Return the (x, y) coordinate for the center point of the cell that contains the specified text.  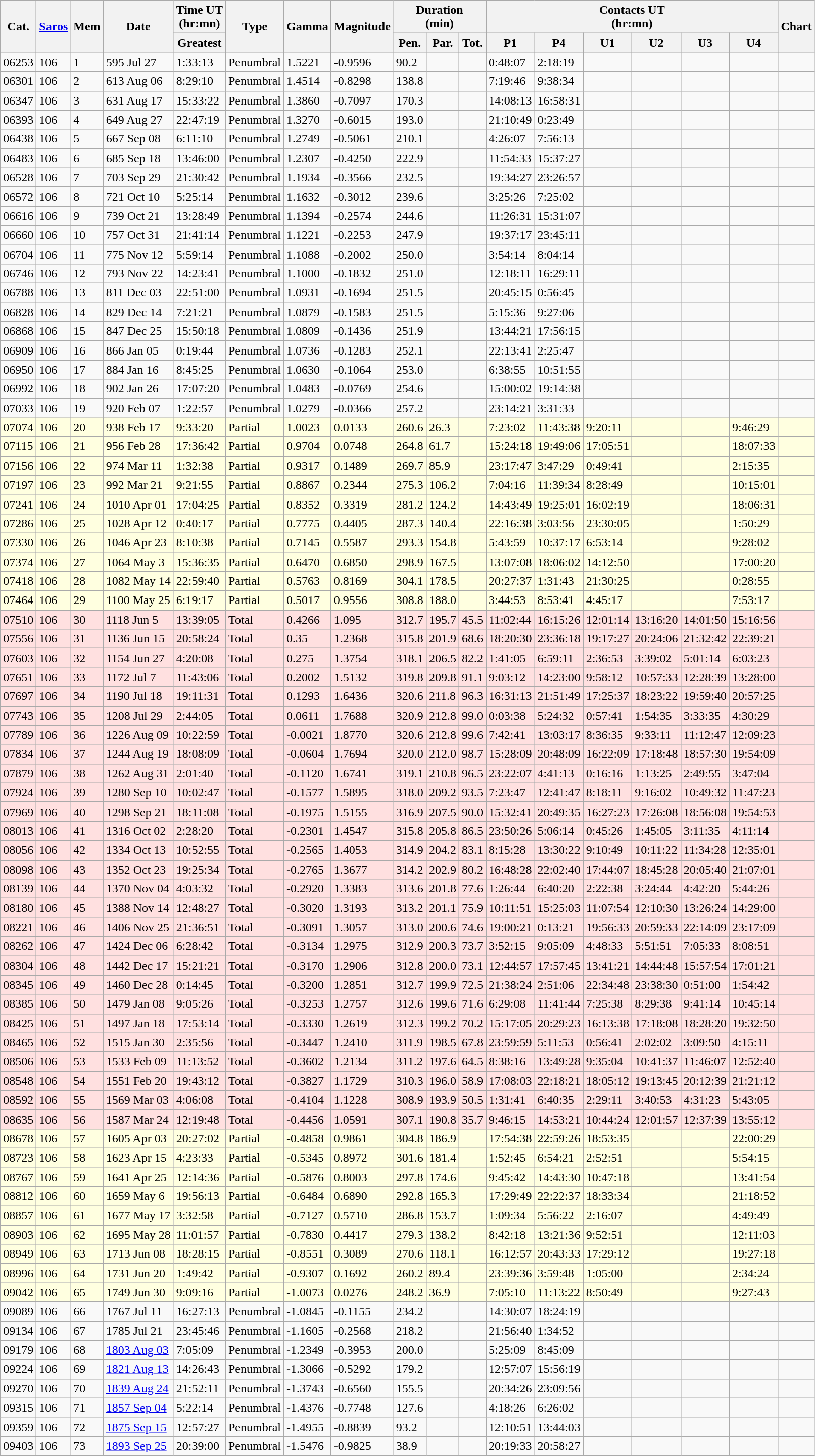
73 (87, 1446)
298.9 (409, 562)
38.9 (409, 1446)
5:54:15 (754, 1158)
251.9 (409, 331)
06528 (18, 177)
15:28:09 (510, 754)
8:36:35 (607, 735)
0.8352 (308, 504)
Tot. (472, 43)
98.7 (472, 754)
09359 (18, 1427)
0:56:45 (559, 293)
-0.3170 (308, 966)
23:45:46 (199, 1331)
69 (87, 1369)
18 (87, 389)
17:07:20 (199, 389)
8:29:10 (199, 81)
1587 Mar 24 (138, 1119)
260.2 (409, 1273)
-0.8839 (362, 1427)
310.3 (409, 1081)
179.2 (409, 1369)
9:38:34 (559, 81)
8:38:16 (510, 1062)
Contacts UT(hr:mn) (632, 17)
1569 Mar 03 (138, 1100)
22:59:26 (559, 1138)
1.3383 (362, 889)
18:08:09 (199, 754)
1.7688 (362, 716)
-0.3200 (308, 985)
06746 (18, 274)
196.0 (443, 1081)
61 (87, 1216)
-0.1832 (362, 274)
22:34:48 (607, 985)
10:52:55 (199, 850)
20:48:09 (559, 754)
1803 Aug 03 (138, 1350)
72.5 (472, 985)
16:27:13 (199, 1312)
757 Oct 31 (138, 235)
99.6 (472, 735)
57 (87, 1138)
23:09:56 (559, 1388)
17:57:45 (559, 966)
15:57:54 (705, 966)
13:16:20 (656, 620)
-0.9825 (362, 1446)
8:18:11 (607, 792)
0.8169 (362, 581)
1.3057 (362, 927)
-0.9596 (362, 62)
1767 Jul 11 (138, 1312)
6:40:35 (559, 1100)
-0.3091 (308, 927)
Date (138, 26)
-0.5345 (308, 1158)
20:27:37 (510, 581)
10:41:37 (656, 1062)
0.7145 (308, 542)
1352 Oct 23 (138, 869)
22:59:40 (199, 581)
1226 Aug 09 (138, 735)
20:57:25 (754, 696)
48 (87, 966)
-0.3012 (362, 196)
0.0276 (362, 1292)
0.9704 (308, 446)
20:58:24 (199, 639)
8:53:41 (559, 600)
08678 (18, 1138)
2:18:19 (559, 62)
73.7 (472, 946)
18:06:31 (754, 504)
67.8 (472, 1042)
68 (87, 1350)
260.6 (409, 427)
9:45:42 (510, 1177)
-1.3066 (308, 1369)
-1.4955 (308, 1427)
61.7 (443, 446)
201.9 (443, 639)
06438 (18, 139)
5:06:14 (559, 831)
Mem (87, 26)
-0.3827 (308, 1081)
11 (87, 254)
80.2 (472, 869)
23:59:59 (510, 1042)
174.6 (443, 1177)
210.1 (409, 139)
96.3 (472, 696)
19:25:34 (199, 869)
1.0630 (308, 370)
19:54:09 (754, 754)
23:17:47 (510, 466)
0:03:38 (510, 716)
1.2975 (362, 946)
0:45:26 (607, 831)
14:43:49 (510, 504)
14:08:13 (510, 101)
155.5 (409, 1388)
254.6 (409, 389)
206.5 (443, 658)
1.6741 (362, 773)
17:53:14 (199, 1023)
248.2 (409, 1292)
311.9 (409, 1042)
90.0 (472, 812)
-1.0073 (308, 1292)
06483 (18, 158)
15:32:41 (510, 812)
13:55:12 (754, 1119)
06616 (18, 216)
16:13:38 (607, 1023)
-0.2920 (308, 889)
18:57:30 (705, 754)
-0.5876 (308, 1177)
13:03:17 (559, 735)
1:22:57 (199, 408)
11:26:31 (510, 216)
4:30:29 (754, 716)
09315 (18, 1408)
20:12:39 (705, 1081)
20 (87, 427)
10:51:55 (559, 370)
10:45:14 (754, 1004)
1839 Aug 24 (138, 1388)
08304 (18, 966)
211.8 (443, 696)
07115 (18, 446)
1:32:38 (199, 466)
20:49:35 (559, 812)
6 (87, 158)
3:47:29 (559, 466)
6:54:21 (559, 1158)
1785 Jul 21 (138, 1331)
6:38:55 (510, 370)
847 Dec 25 (138, 331)
22:47:19 (199, 120)
26 (87, 542)
23:17:09 (754, 927)
-0.4250 (362, 158)
-0.2002 (362, 254)
-0.3953 (362, 1350)
1659 May 6 (138, 1196)
190.8 (443, 1119)
247.9 (409, 235)
Cat. (18, 26)
250.0 (409, 254)
313.6 (409, 889)
3:59:48 (559, 1273)
193.9 (443, 1100)
7:53:17 (754, 600)
3:03:56 (559, 523)
5:22:14 (199, 1408)
3:44:53 (510, 600)
18:23:22 (656, 696)
17:05:51 (607, 446)
18:07:33 (754, 446)
17 (87, 370)
18:28:20 (705, 1023)
17:44:07 (607, 869)
10:11:22 (656, 850)
269.7 (409, 466)
197.6 (443, 1062)
1.2410 (362, 1042)
1.0879 (308, 312)
15:21:21 (199, 966)
20:43:33 (559, 1254)
18:06:02 (559, 562)
67 (87, 1331)
07556 (18, 639)
22:51:00 (199, 293)
313.2 (409, 908)
1:31:41 (510, 1100)
22:18:21 (559, 1081)
-0.6560 (362, 1388)
0:49:41 (607, 466)
15:31:07 (559, 216)
08996 (18, 1273)
45.5 (472, 620)
2:22:38 (607, 889)
17:56:15 (559, 331)
0:56:41 (607, 1042)
09134 (18, 1331)
47 (87, 946)
08723 (18, 1158)
14:44:48 (656, 966)
53 (87, 1062)
8:28:49 (607, 485)
25 (87, 523)
270.6 (409, 1254)
13:30:22 (559, 850)
07374 (18, 562)
1334 Oct 13 (138, 850)
12:01:57 (656, 1119)
19:54:53 (754, 812)
-0.7127 (308, 1216)
201.1 (443, 908)
13:21:36 (559, 1235)
12:41:47 (559, 792)
8:45:25 (199, 370)
312.3 (409, 1023)
35.7 (472, 1119)
4:11:14 (754, 831)
7 (87, 177)
9:58:12 (607, 677)
0.4266 (308, 620)
58.9 (472, 1081)
1.2368 (362, 639)
3:11:35 (705, 831)
1875 Sep 15 (138, 1427)
15:00:02 (510, 389)
209.8 (443, 677)
1.3677 (362, 869)
304.1 (409, 581)
12:35:01 (754, 850)
10:02:47 (199, 792)
312.6 (409, 1004)
2:29:11 (607, 1100)
9:21:55 (199, 485)
08262 (18, 946)
1479 Jan 08 (138, 1004)
212.0 (443, 754)
124.2 (443, 504)
17:25:37 (607, 696)
1.2906 (362, 966)
1605 Apr 03 (138, 1138)
36 (87, 735)
127.6 (409, 1408)
06868 (18, 331)
304.8 (409, 1138)
07418 (18, 581)
82.2 (472, 658)
11:02:44 (510, 620)
73.1 (472, 966)
1.3860 (308, 101)
6:19:17 (199, 600)
200.6 (443, 927)
239.6 (409, 196)
0.6850 (362, 562)
-0.2565 (308, 850)
3:31:33 (559, 408)
21:21:12 (754, 1081)
1.1394 (308, 216)
308.8 (409, 600)
70 (87, 1388)
21:32:42 (705, 639)
10:44:24 (607, 1119)
1.1934 (308, 177)
1497 Jan 18 (138, 1023)
4:06:08 (199, 1100)
63 (87, 1254)
3 (87, 101)
15:37:27 (559, 158)
3:39:02 (656, 658)
54 (87, 1081)
08056 (18, 850)
1515 Jan 30 (138, 1042)
-0.7830 (308, 1235)
09224 (18, 1369)
4:45:17 (607, 600)
12:37:39 (705, 1119)
U2 (656, 43)
1.4053 (362, 850)
2:25:47 (559, 350)
1533 Feb 09 (138, 1062)
08385 (18, 1004)
23:39:36 (510, 1273)
1118 Jun 5 (138, 620)
39 (87, 792)
138.2 (443, 1235)
9:52:51 (607, 1235)
7:19:46 (510, 81)
23 (87, 485)
956 Feb 28 (138, 446)
4:48:33 (607, 946)
1.5155 (362, 812)
51 (87, 1023)
1:50:29 (754, 523)
06347 (18, 101)
1154 Jun 27 (138, 658)
7:05:33 (705, 946)
8:50:49 (607, 1292)
06992 (18, 389)
1316 Oct 02 (138, 831)
2:44:05 (199, 716)
38 (87, 773)
34 (87, 696)
U3 (705, 43)
1.5221 (308, 62)
20:45:15 (510, 293)
15:56:19 (559, 1369)
-0.2568 (362, 1331)
31 (87, 639)
2:49:55 (705, 773)
23:45:11 (559, 235)
1.2749 (308, 139)
313.0 (409, 927)
5:25:09 (510, 1350)
739 Oct 21 (138, 216)
62 (87, 1235)
55 (87, 1100)
45 (87, 908)
4:23:33 (199, 1158)
64 (87, 1273)
49 (87, 985)
19:13:45 (656, 1081)
21:10:49 (510, 120)
17:00:20 (754, 562)
15:16:56 (754, 620)
0.3319 (362, 504)
-1.3743 (308, 1388)
17:26:08 (656, 812)
21:30:42 (199, 177)
11:46:07 (705, 1062)
12:01:14 (607, 620)
21:18:52 (754, 1196)
1.1228 (362, 1100)
6:03:23 (754, 658)
218.2 (409, 1331)
41 (87, 831)
1.2134 (362, 1062)
13:49:28 (559, 1062)
-0.2301 (308, 831)
07510 (18, 620)
-0.6484 (308, 1196)
8:45:09 (559, 1350)
685 Sep 18 (138, 158)
0.8003 (362, 1177)
0:51:00 (705, 985)
09179 (18, 1350)
320.9 (409, 716)
23:14:21 (510, 408)
13:44:21 (510, 331)
08903 (18, 1235)
33 (87, 677)
13:26:24 (705, 908)
3:25:26 (510, 196)
0:40:17 (199, 523)
19:25:01 (559, 504)
703 Sep 29 (138, 177)
178.5 (443, 581)
08013 (18, 831)
Magnitude (362, 26)
1.0591 (362, 1119)
1551 Feb 20 (138, 1081)
50 (87, 1004)
8:10:38 (199, 542)
08949 (18, 1254)
19:56:13 (199, 1196)
-0.1583 (362, 312)
1.4514 (308, 81)
13:44:03 (559, 1427)
12:28:39 (705, 677)
9:20:11 (607, 427)
1082 May 14 (138, 581)
10 (87, 235)
07074 (18, 427)
6:28:42 (199, 946)
205.8 (443, 831)
07197 (18, 485)
20:34:26 (510, 1388)
1.1088 (308, 254)
17:01:21 (754, 966)
13:07:08 (510, 562)
13:41:54 (754, 1177)
-0.8551 (308, 1254)
920 Feb 07 (138, 408)
4:42:20 (705, 889)
4:20:08 (199, 658)
188.0 (443, 600)
5:59:14 (199, 254)
0:19:44 (199, 350)
9 (87, 216)
12:19:48 (199, 1119)
1190 Jul 18 (138, 696)
20:24:06 (656, 639)
12:09:23 (754, 735)
7:25:02 (559, 196)
251.0 (409, 274)
0.6470 (308, 562)
14:29:00 (754, 908)
2:16:07 (607, 1216)
9:27:43 (754, 1292)
11:43:38 (559, 427)
58 (87, 1158)
9:03:12 (510, 677)
Time UT(hr:mn) (199, 17)
23:38:30 (656, 985)
23:30:05 (607, 523)
Type (255, 26)
1749 Jun 30 (138, 1292)
U4 (754, 43)
5:25:14 (199, 196)
884 Jan 16 (138, 370)
29 (87, 600)
2:01:40 (199, 773)
P4 (559, 43)
18:56:08 (705, 812)
0.8972 (362, 1158)
83.1 (472, 850)
0.1293 (308, 696)
281.2 (409, 504)
199.6 (443, 1004)
307.1 (409, 1119)
8:08:51 (754, 946)
08465 (18, 1042)
16:31:13 (510, 696)
20:19:33 (510, 1446)
23:22:07 (510, 773)
71.6 (472, 1004)
71 (87, 1408)
11:13:22 (559, 1292)
11:13:52 (199, 1062)
21:56:40 (510, 1331)
140.4 (443, 523)
19:59:40 (705, 696)
27 (87, 562)
138.8 (409, 81)
200.3 (443, 946)
07033 (18, 408)
811 Dec 03 (138, 293)
12:57:07 (510, 1369)
08767 (18, 1177)
7:25:38 (607, 1004)
9:28:02 (754, 542)
5 (87, 139)
20:05:40 (705, 869)
0:23:49 (559, 120)
37 (87, 754)
312.9 (409, 946)
-0.4456 (308, 1119)
1.1632 (308, 196)
15:50:18 (199, 331)
9:46:29 (754, 427)
9:09:16 (199, 1292)
9:16:02 (656, 792)
14:30:07 (510, 1312)
19:11:31 (199, 696)
7:21:21 (199, 312)
0.0133 (362, 427)
5:44:26 (754, 889)
1:33:13 (199, 62)
17:18:08 (656, 1023)
4:41:13 (559, 773)
17:18:48 (656, 754)
721 Oct 10 (138, 196)
1:54:35 (656, 716)
1.0931 (308, 293)
14:01:50 (705, 620)
10:37:17 (559, 542)
-0.0604 (308, 754)
07241 (18, 504)
0.9317 (308, 466)
19:17:27 (607, 639)
12:18:11 (510, 274)
18:11:08 (199, 812)
170.3 (409, 101)
11:39:34 (559, 485)
5:01:14 (705, 658)
1.2757 (362, 1004)
1.1221 (308, 235)
938 Feb 17 (138, 427)
1731 Jun 20 (138, 1273)
7:04:16 (510, 485)
-0.1120 (308, 773)
07743 (18, 716)
1406 Nov 25 (138, 927)
1388 Nov 14 (138, 908)
649 Aug 27 (138, 120)
9:27:06 (559, 312)
0:16:16 (607, 773)
11:41:44 (559, 1004)
20:58:27 (559, 1446)
19:27:18 (754, 1254)
06950 (18, 370)
775 Nov 12 (138, 254)
12:44:57 (510, 966)
1460 Dec 28 (138, 985)
264.8 (409, 446)
1442 Dec 17 (138, 966)
279.3 (409, 1235)
6:53:14 (607, 542)
1677 May 17 (138, 1216)
08139 (18, 889)
15 (87, 331)
0:57:41 (607, 716)
-0.3602 (308, 1062)
08506 (18, 1062)
9:05:26 (199, 1004)
08857 (18, 1216)
44 (87, 889)
829 Dec 14 (138, 312)
36.9 (443, 1292)
-0.3020 (308, 908)
74.6 (472, 927)
-1.5476 (308, 1446)
13:46:00 (199, 158)
06704 (18, 254)
07789 (18, 735)
19:43:12 (199, 1081)
8:04:14 (559, 254)
42 (87, 850)
9:05:09 (559, 946)
1.2619 (362, 1023)
-0.3447 (308, 1042)
12:52:40 (754, 1062)
19:32:50 (754, 1023)
06301 (18, 81)
118.1 (443, 1254)
13:41:21 (607, 966)
195.7 (443, 620)
19 (87, 408)
-0.0769 (362, 389)
318.1 (409, 658)
-1.2349 (308, 1350)
1821 Aug 13 (138, 1369)
0.2002 (308, 677)
-1.1605 (308, 1331)
Greatest (199, 43)
-0.9307 (308, 1273)
2:28:20 (199, 831)
12:48:27 (199, 908)
992 Mar 21 (138, 485)
9:10:49 (607, 850)
3:47:04 (754, 773)
06660 (18, 235)
1.5132 (362, 677)
9:46:15 (510, 1119)
0.1692 (362, 1273)
23:36:18 (559, 639)
0:14:45 (199, 985)
13 (87, 293)
18:28:15 (199, 1254)
06572 (18, 196)
21:51:49 (559, 696)
24 (87, 504)
1:41:05 (510, 658)
22 (87, 466)
1 (87, 62)
167.5 (443, 562)
50.5 (472, 1100)
0.0748 (362, 446)
1893 Sep 25 (138, 1446)
07156 (18, 466)
11:07:54 (607, 908)
P1 (510, 43)
198.5 (443, 1042)
5:43:05 (754, 1100)
866 Jan 05 (138, 350)
186.9 (443, 1138)
21:41:14 (199, 235)
1100 May 25 (138, 600)
1262 Aug 31 (138, 773)
19:14:38 (559, 389)
5:56:22 (559, 1216)
18:45:28 (656, 869)
20:59:33 (656, 927)
13:28:00 (754, 677)
181.4 (443, 1158)
314.9 (409, 850)
08345 (18, 985)
-0.1064 (362, 370)
07879 (18, 773)
6:59:11 (559, 658)
19:34:27 (510, 177)
2:15:35 (754, 466)
232.5 (409, 177)
12:11:03 (754, 1235)
1.3193 (362, 908)
8:42:18 (510, 1235)
15:25:03 (559, 908)
1010 Apr 01 (138, 504)
06909 (18, 350)
2:02:02 (656, 1042)
0.4417 (362, 1235)
0.5763 (308, 581)
Gamma (308, 26)
2:51:06 (559, 985)
10:57:33 (656, 677)
4:31:23 (705, 1100)
292.8 (409, 1196)
301.6 (409, 1158)
7:56:13 (559, 139)
11:34:28 (705, 850)
60 (87, 1196)
9:35:04 (607, 1062)
28 (87, 581)
12:10:51 (510, 1427)
17:29:49 (510, 1196)
-0.2253 (362, 235)
1298 Sep 21 (138, 812)
08221 (18, 927)
-0.3134 (308, 946)
319.1 (409, 773)
09089 (18, 1312)
1695 May 28 (138, 1235)
17:04:25 (199, 504)
46 (87, 927)
244.6 (409, 216)
2:34:24 (754, 1273)
0:13:21 (559, 927)
1.3270 (308, 120)
16:02:19 (607, 504)
1:45:05 (656, 831)
-0.1694 (362, 293)
-0.1975 (308, 812)
11:43:06 (199, 677)
13:39:05 (199, 620)
1028 Apr 12 (138, 523)
-0.1577 (308, 792)
72 (87, 1427)
10:47:18 (607, 1177)
22:22:37 (559, 1196)
193.0 (409, 120)
15:24:18 (510, 446)
1:26:44 (510, 889)
2:35:56 (199, 1042)
86.5 (472, 831)
7:42:41 (510, 735)
14:26:43 (199, 1369)
93.5 (472, 792)
1.0483 (308, 389)
06253 (18, 62)
-0.3330 (308, 1023)
5:24:32 (559, 716)
-0.5061 (362, 139)
9:33:11 (656, 735)
3:54:14 (510, 254)
-0.4858 (308, 1138)
10:11:51 (510, 908)
12:10:30 (656, 908)
311.2 (409, 1062)
153.7 (443, 1216)
1:54:42 (754, 985)
14:53:21 (559, 1119)
1:34:52 (559, 1331)
17:54:38 (510, 1138)
77.6 (472, 889)
35 (87, 716)
-0.5292 (362, 1369)
1.2851 (362, 985)
4:15:11 (754, 1042)
5:51:51 (656, 946)
308.9 (409, 1100)
2 (87, 81)
12 (87, 274)
0:48:07 (510, 62)
10:49:32 (705, 792)
3:32:58 (199, 1216)
0.35 (308, 639)
-0.0021 (308, 735)
0.8867 (308, 485)
1424 Dec 06 (138, 946)
222.9 (409, 158)
312.8 (409, 966)
0.5710 (362, 1216)
0.9861 (362, 1138)
56 (87, 1119)
286.8 (409, 1216)
631 Aug 17 (138, 101)
52 (87, 1042)
20:39:00 (199, 1446)
1:13:25 (656, 773)
0:28:55 (754, 581)
257.2 (409, 408)
234.2 (409, 1312)
19:49:06 (559, 446)
17:29:12 (607, 1254)
12:57:27 (199, 1427)
14:12:50 (607, 562)
7:23:02 (510, 427)
-0.3253 (308, 1004)
08098 (18, 869)
1641 Apr 25 (138, 1177)
-0.7097 (362, 101)
07924 (18, 792)
199.9 (443, 985)
21:36:51 (199, 927)
154.8 (443, 542)
21:38:24 (510, 985)
2:52:51 (607, 1158)
14 (87, 312)
1:09:34 (510, 1216)
1370 Nov 04 (138, 889)
2:36:53 (607, 658)
15:33:22 (199, 101)
0.0611 (308, 716)
-0.2574 (362, 216)
11:12:47 (705, 735)
1172 Jul 7 (138, 677)
4:18:26 (510, 1408)
07286 (18, 523)
15:17:05 (510, 1023)
09403 (18, 1446)
09042 (18, 1292)
22:02:40 (559, 869)
793 Nov 22 (138, 274)
07651 (18, 677)
-0.4104 (308, 1100)
08635 (18, 1119)
4 (87, 120)
7:05:09 (199, 1350)
293.3 (409, 542)
19:37:17 (510, 235)
59 (87, 1177)
902 Jan 26 (138, 389)
07330 (18, 542)
21:07:01 (754, 869)
20:29:23 (559, 1023)
316.9 (409, 812)
Saros (54, 26)
90.2 (409, 62)
22:00:29 (754, 1138)
1244 Aug 19 (138, 754)
08548 (18, 1081)
16:15:26 (559, 620)
13:28:49 (199, 216)
1.2307 (308, 158)
23:50:26 (510, 831)
7:23:47 (510, 792)
26.3 (443, 427)
6:26:02 (559, 1408)
23:26:57 (559, 177)
3:24:44 (656, 889)
-1.4376 (308, 1408)
1857 Sep 04 (138, 1408)
89.4 (443, 1273)
6:29:08 (510, 1004)
7:05:10 (510, 1292)
6:11:10 (199, 139)
11:54:33 (510, 158)
1:05:00 (607, 1273)
17:08:03 (510, 1081)
07834 (18, 754)
318.0 (409, 792)
4:26:07 (510, 139)
3:33:35 (705, 716)
22:13:41 (510, 350)
0.6890 (362, 1196)
20:27:02 (199, 1138)
08180 (18, 908)
10:15:01 (754, 485)
07697 (18, 696)
3:40:53 (656, 1100)
8 (87, 196)
91.1 (472, 677)
75.9 (472, 908)
1.095 (362, 620)
275.3 (409, 485)
1046 Apr 23 (138, 542)
06393 (18, 120)
253.0 (409, 370)
106.2 (443, 485)
-0.1155 (362, 1312)
319.8 (409, 677)
4:03:32 (199, 889)
0.5017 (308, 600)
0.4405 (362, 523)
613 Aug 06 (138, 81)
1:52:45 (510, 1158)
40 (87, 812)
18:24:19 (559, 1312)
07969 (18, 812)
Par. (443, 43)
06828 (18, 312)
1.8770 (362, 735)
68.6 (472, 639)
165.3 (443, 1196)
0.3089 (362, 1254)
1.0736 (308, 350)
07464 (18, 600)
99.0 (472, 716)
4:49:49 (754, 1216)
667 Sep 08 (138, 139)
1.3754 (362, 658)
0.5587 (362, 542)
70.2 (472, 1023)
5:15:36 (510, 312)
07603 (18, 658)
204.2 (443, 850)
43 (87, 869)
6:40:20 (559, 889)
9:33:20 (199, 427)
14:23:41 (199, 274)
1623 Apr 15 (138, 1158)
1208 Jul 29 (138, 716)
1280 Sep 10 (138, 792)
18:33:34 (607, 1196)
1.0023 (308, 427)
595 Jul 27 (138, 62)
287.3 (409, 523)
-0.2765 (308, 869)
0.9556 (362, 600)
1.6436 (362, 696)
1.7694 (362, 754)
08592 (18, 1100)
1.5895 (362, 792)
1.0809 (308, 331)
19:56:33 (607, 927)
16:58:31 (559, 101)
21:30:25 (607, 581)
08425 (18, 1023)
3:52:15 (510, 946)
Pen. (409, 43)
65 (87, 1292)
0.7775 (308, 523)
5:11:53 (559, 1042)
08812 (18, 1196)
202.9 (443, 869)
314.2 (409, 869)
1.0279 (308, 408)
16:27:23 (607, 812)
Duration(min) (440, 17)
320.0 (409, 754)
16:29:11 (559, 274)
1:31:43 (559, 581)
18:20:30 (510, 639)
-0.0366 (362, 408)
15:36:35 (199, 562)
974 Mar 11 (138, 466)
0.1489 (362, 466)
252.1 (409, 350)
85.9 (443, 466)
-0.8298 (362, 81)
1.1000 (308, 274)
8:15:28 (510, 850)
09270 (18, 1388)
16:22:09 (607, 754)
11:01:57 (199, 1235)
1.4547 (362, 831)
21 (87, 446)
22:39:21 (754, 639)
1064 May 3 (138, 562)
8:29:38 (656, 1004)
16:48:28 (510, 869)
22:14:09 (705, 927)
32 (87, 658)
0.2344 (362, 485)
12:14:36 (199, 1177)
17:36:42 (199, 446)
30 (87, 620)
11:47:23 (754, 792)
-0.1283 (362, 350)
10:22:59 (199, 735)
18:05:12 (607, 1081)
16:12:57 (510, 1254)
1713 Jun 08 (138, 1254)
21:52:11 (199, 1388)
Chart (796, 26)
201.8 (443, 889)
19:00:21 (510, 927)
5:43:59 (510, 542)
14:23:00 (559, 677)
1:49:42 (199, 1273)
06788 (18, 293)
3:09:50 (705, 1042)
93.2 (409, 1427)
64.5 (472, 1062)
-0.7748 (362, 1408)
1.1729 (362, 1081)
199.2 (443, 1023)
297.8 (409, 1177)
96.5 (472, 773)
22:16:38 (510, 523)
U1 (607, 43)
18:53:35 (607, 1138)
66 (87, 1312)
9:41:14 (705, 1004)
207.5 (443, 812)
0.275 (308, 658)
-0.1436 (362, 331)
1136 Jun 15 (138, 639)
16 (87, 350)
-0.3566 (362, 177)
14:43:30 (559, 1177)
-1.0845 (308, 1312)
209.2 (443, 792)
210.8 (443, 773)
-0.6015 (362, 120)
